Extract the (X, Y) coordinate from the center of the cell holding the provided text.  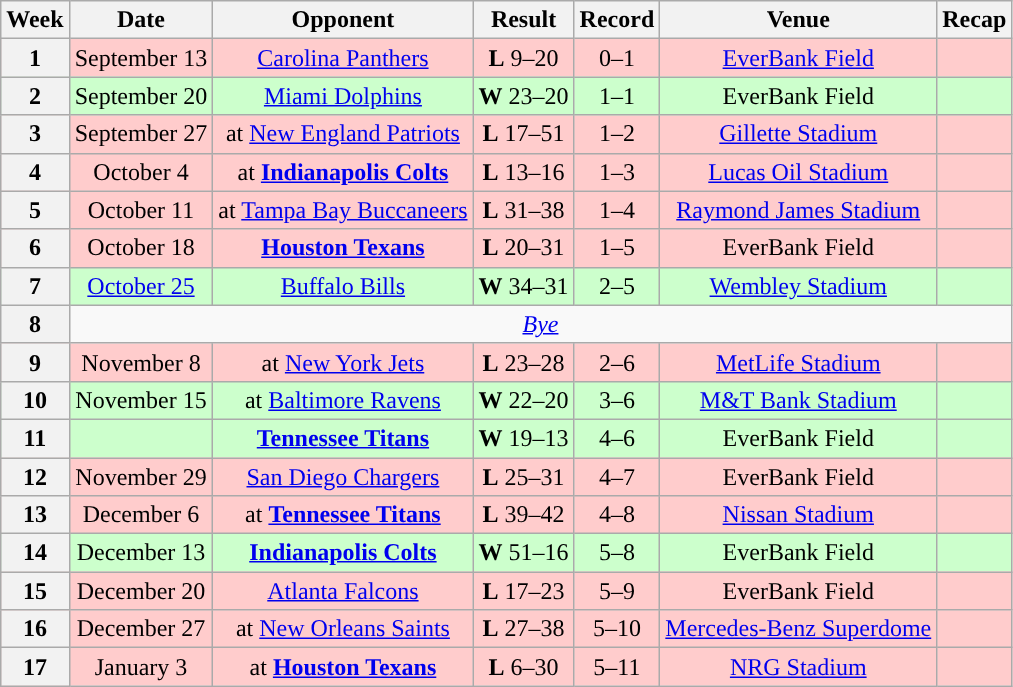
L 6–30 (524, 667)
L 17–23 (524, 591)
Bye (540, 324)
at Tennessee Titans (343, 515)
Recap (974, 20)
L 17–51 (524, 134)
Houston Texans (343, 248)
5–10 (617, 629)
at Houston Texans (343, 667)
at New Orleans Saints (343, 629)
December 13 (141, 553)
2–6 (617, 362)
12 (35, 477)
L 13–16 (524, 172)
4–8 (617, 515)
1–3 (617, 172)
11 (35, 438)
5–9 (617, 591)
W 23–20 (524, 96)
Carolina Panthers (343, 58)
1–4 (617, 210)
4 (35, 172)
December 20 (141, 591)
at Indianapolis Colts (343, 172)
Venue (798, 20)
2 (35, 96)
September 13 (141, 58)
November 29 (141, 477)
1–5 (617, 248)
Record (617, 20)
9 (35, 362)
W 51–16 (524, 553)
Buffalo Bills (343, 286)
January 3 (141, 667)
5 (35, 210)
MetLife Stadium (798, 362)
Opponent (343, 20)
10 (35, 400)
L 39–42 (524, 515)
16 (35, 629)
Date (141, 20)
L 27–38 (524, 629)
at Baltimore Ravens (343, 400)
7 (35, 286)
L 9–20 (524, 58)
Mercedes-Benz Superdome (798, 629)
San Diego Chargers (343, 477)
October 4 (141, 172)
W 34–31 (524, 286)
Gillette Stadium (798, 134)
Raymond James Stadium (798, 210)
Nissan Stadium (798, 515)
1 (35, 58)
Tennessee Titans (343, 438)
November 15 (141, 400)
December 6 (141, 515)
6 (35, 248)
15 (35, 591)
Atlanta Falcons (343, 591)
5–8 (617, 553)
1–1 (617, 96)
5–11 (617, 667)
L 20–31 (524, 248)
M&T Bank Stadium (798, 400)
3 (35, 134)
October 18 (141, 248)
September 20 (141, 96)
2–5 (617, 286)
13 (35, 515)
W 22–20 (524, 400)
L 25–31 (524, 477)
17 (35, 667)
at New England Patriots (343, 134)
Indianapolis Colts (343, 553)
14 (35, 553)
October 11 (141, 210)
at Tampa Bay Buccaneers (343, 210)
0–1 (617, 58)
L 23–28 (524, 362)
Result (524, 20)
Lucas Oil Stadium (798, 172)
L 31–38 (524, 210)
October 25 (141, 286)
at New York Jets (343, 362)
November 8 (141, 362)
Week (35, 20)
8 (35, 324)
September 27 (141, 134)
NRG Stadium (798, 667)
3–6 (617, 400)
1–2 (617, 134)
Miami Dolphins (343, 96)
4–7 (617, 477)
Wembley Stadium (798, 286)
December 27 (141, 629)
4–6 (617, 438)
W 19–13 (524, 438)
